Detect which cell encompasses the target text, then output its [X, Y] center coordinate. 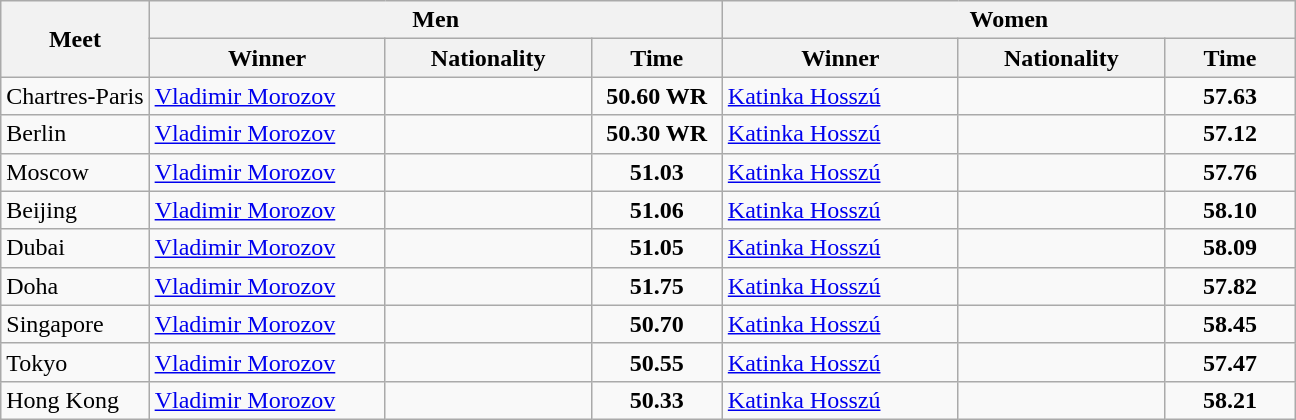
Hong Kong [75, 400]
Berlin [75, 134]
57.47 [1230, 362]
58.45 [1230, 324]
Men [436, 20]
Doha [75, 286]
51.75 [656, 286]
Dubai [75, 248]
50.70 [656, 324]
57.76 [1230, 172]
Tokyo [75, 362]
51.05 [656, 248]
Women [1008, 20]
58.10 [1230, 210]
Singapore [75, 324]
57.63 [1230, 96]
Beijing [75, 210]
Chartres-Paris [75, 96]
50.30 WR [656, 134]
57.82 [1230, 286]
Moscow [75, 172]
57.12 [1230, 134]
51.03 [656, 172]
51.06 [656, 210]
58.21 [1230, 400]
58.09 [1230, 248]
50.60 WR [656, 96]
50.55 [656, 362]
50.33 [656, 400]
Meet [75, 39]
